Scan for the cell matching the given text and deliver its (X, Y) coordinate at center. 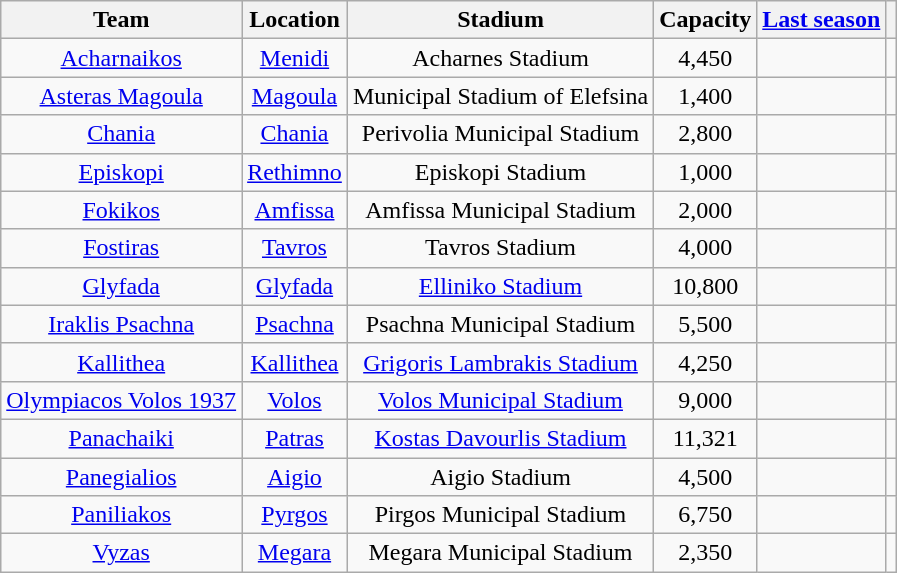
Asteras Magoula (122, 96)
Panachaiki (122, 438)
Tavros Stadium (500, 248)
Pyrgos (295, 515)
Paniliakos (122, 515)
4,450 (706, 58)
Acharnes Stadium (500, 58)
Aigio (295, 477)
Tavros (295, 248)
Panegialios (122, 477)
10,800 (706, 286)
Location (295, 20)
2,350 (706, 553)
Menidi (295, 58)
2,000 (706, 210)
Perivolia Municipal Stadium (500, 134)
Grigoris Lambrakis Stadium (500, 362)
Pirgos Municipal Stadium (500, 515)
Megara Municipal Stadium (500, 553)
Fokikos (122, 210)
2,800 (706, 134)
Episkopi Stadium (500, 172)
Amfissa Municipal Stadium (500, 210)
Olympiacos Volos 1937 (122, 400)
Vyzas (122, 553)
Patras (295, 438)
4,000 (706, 248)
4,250 (706, 362)
Volos (295, 400)
Amfissa (295, 210)
9,000 (706, 400)
Megara (295, 553)
Stadium (500, 20)
Volos Municipal Stadium (500, 400)
Psachna Municipal Stadium (500, 324)
Acharnaikos (122, 58)
Magoula (295, 96)
6,750 (706, 515)
Fostiras (122, 248)
Capacity (706, 20)
4,500 (706, 477)
1,000 (706, 172)
Municipal Stadium of Elefsina (500, 96)
Rethimno (295, 172)
Last season (822, 20)
Aigio Stadium (500, 477)
5,500 (706, 324)
Kostas Davourlis Stadium (500, 438)
11,321 (706, 438)
Episkopi (122, 172)
1,400 (706, 96)
Elliniko Stadium (500, 286)
Iraklis Psachna (122, 324)
Team (122, 20)
Psachna (295, 324)
